Output the (X, Y) coordinate of the center of the cell containing the given text.  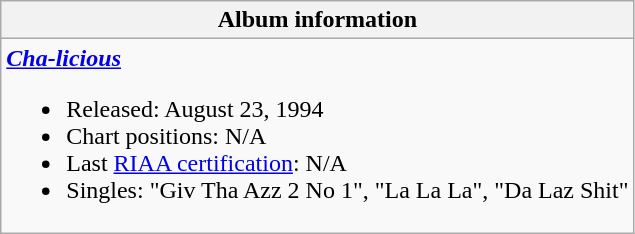
Cha-liciousReleased: August 23, 1994Chart positions: N/ALast RIAA certification: N/ASingles: "Giv Tha Azz 2 No 1", "La La La", "Da Laz Shit" (318, 136)
Album information (318, 20)
